Find where the given text appears and provide that cell's center as [x, y] coordinate. 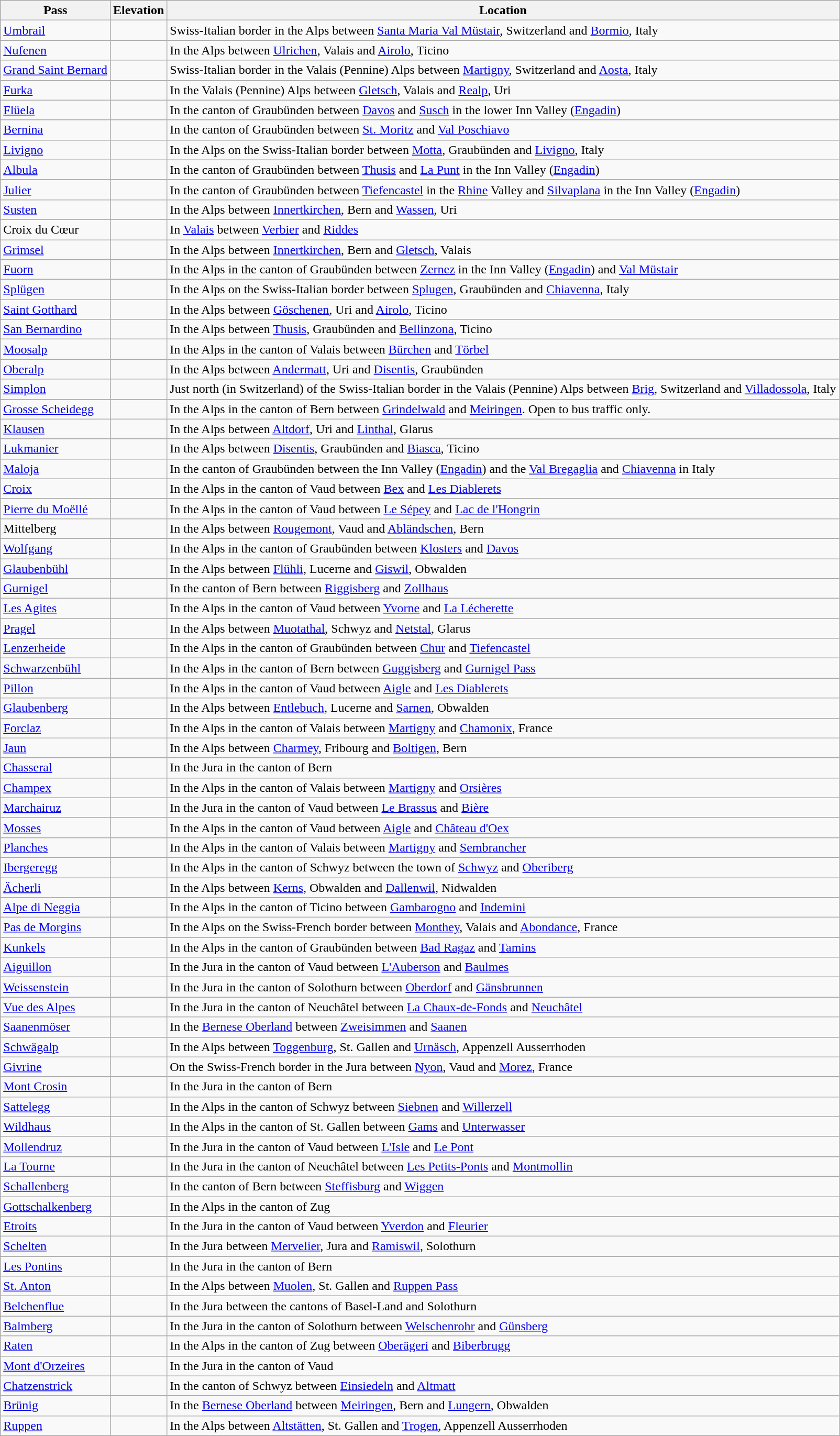
Weissenstein [56, 987]
Givrine [56, 1067]
In the Alps in the canton of Graubünden between Chur and Tiefencastel [503, 648]
Elevation [138, 10]
Marchairuz [56, 808]
In the Jura in the canton of Neuchâtel between La Chaux-de-Fonds and Neuchâtel [503, 1007]
In the Alps between Innertkirchen, Bern and Wassen, Uri [503, 209]
Pierre du Moëllé [56, 509]
San Bernardino [56, 329]
In the Alps between Charmey, Fribourg and Boltigen, Bern [503, 748]
In the Alps in the canton of Valais between Bürchen and Törbel [503, 349]
Splügen [56, 290]
In the Alps between Altstätten, St. Gallen and Trogen, Appenzell Ausserrhoden [503, 1426]
St. Anton [56, 1286]
Wildhaus [56, 1126]
Umbrail [56, 30]
Chasseral [56, 768]
In the canton of Bern between Steffisburg and Wiggen [503, 1186]
Susten [56, 209]
In the Jura between the cantons of Basel-Land and Solothurn [503, 1306]
In the canton of Schwyz between Einsiedeln and Altmatt [503, 1386]
In the Alps in the canton of Vaud between Aigle and Les Diablerets [503, 688]
Sattelegg [56, 1107]
In the Alps in the canton of Ticino between Gambarogno and Indemini [503, 908]
Grimsel [56, 250]
Les Pontins [56, 1266]
Maloja [56, 469]
Croix [56, 489]
In the canton of Graubünden between Tiefencastel in the Rhine Valley and Silvaplana in the Inn Valley (Engadin) [503, 190]
In the Jura in the canton of Solothurn between Welschenrohr and Günsberg [503, 1326]
Gottschalkenberg [56, 1206]
Brünig [56, 1406]
Pas de Morgins [56, 927]
Lenzerheide [56, 648]
In the Jura in the canton of Vaud [503, 1366]
La Tourne [56, 1166]
Chatzenstrick [56, 1386]
Alpe di Neggia [56, 908]
In the Jura in the canton of Vaud between L'Auberson and Baulmes [503, 967]
In the Alps between Kerns, Obwalden and Dallenwil, Nidwalden [503, 888]
In the canton of Graubünden between Thusis and La Punt in the Inn Valley (Engadin) [503, 170]
In the Jura in the canton of Neuchâtel between Les Petits-Ponts and Montmollin [503, 1166]
In the Alps on the Swiss-Italian border between Splugen, Graubünden and Chiavenna, Italy [503, 290]
Schallenberg [56, 1186]
Balmberg [56, 1326]
Jaun [56, 748]
In the Alps between Altdorf, Uri and Linthal, Glarus [503, 429]
Ruppen [56, 1426]
Croix du Cœur [56, 229]
In the Alps between Muolen, St. Gallen and Ruppen Pass [503, 1286]
In the Alps between Innertkirchen, Bern and Gletsch, Valais [503, 250]
In the Alps in the canton of Vaud between Bex and Les Diablerets [503, 489]
In the Alps in the canton of Valais between Martigny and Orsières [503, 788]
Pillon [56, 688]
In the Alps in the canton of Vaud between Yvorne and La Lécherette [503, 609]
In the Valais (Pennine) Alps between Gletsch, Valais and Realp, Uri [503, 90]
Champex [56, 788]
Glaubenbühl [56, 568]
In the Alps between Ulrichen, Valais and Airolo, Ticino [503, 50]
In the Alps in the canton of Schwyz between Siebnen and Willerzell [503, 1107]
In the Jura between Mervelier, Jura and Ramiswil, Solothurn [503, 1246]
In the Alps between Muotathal, Schwyz and Netstal, Glarus [503, 628]
In the Alps in the canton of Bern between Guggisberg and Gurnigel Pass [503, 668]
Oberalp [56, 369]
In the Alps in the canton of Vaud between Aigle and Château d'Oex [503, 827]
On the Swiss-French border in the Jura between Nyon, Vaud and Morez, France [503, 1067]
Julier [56, 190]
Livigno [56, 150]
Lukmanier [56, 449]
In the Alps in the canton of Graubünden between Zernez in the Inn Valley (Engadin) and Val Müstair [503, 270]
Mont Crosin [56, 1087]
Klausen [56, 429]
In the Alps between Disentis, Graubünden and Biasca, Ticino [503, 449]
Vue des Alpes [56, 1007]
Gurnigel [56, 589]
In the Jura in the canton of Vaud between L'Isle and Le Pont [503, 1146]
Nufenen [56, 50]
In Valais between Verbier and Riddes [503, 229]
In the Alps in the canton of Valais between Martigny and Sembrancher [503, 847]
In the Alps between Göschenen, Uri and Airolo, Ticino [503, 310]
In the Alps on the Swiss-Italian border between Motta, Graubünden and Livigno, Italy [503, 150]
In the canton of Graubünden between the Inn Valley (Engadin) and the Val Bregaglia and Chiavenna in Italy [503, 469]
In the Alps between Toggenburg, St. Gallen and Urnäsch, Appenzell Ausserrhoden [503, 1047]
Fuorn [56, 270]
Saint Gotthard [56, 310]
In the Bernese Oberland between Zweisimmen and Saanen [503, 1027]
Mont d'Orzeires [56, 1366]
In the Alps in the canton of Graubünden between Bad Ragaz and Tamins [503, 947]
Forclaz [56, 728]
In the Jura in the canton of Solothurn between Oberdorf and Gänsbrunnen [503, 987]
In the Bernese Oberland between Meiringen, Bern and Lungern, Obwalden [503, 1406]
In the Alps in the canton of St. Gallen between Gams and Unterwasser [503, 1126]
Wolfgang [56, 548]
Bernina [56, 130]
In the Alps in the canton of Graubünden between Klosters and Davos [503, 548]
In the Alps in the canton of Zug [503, 1206]
Mittelberg [56, 528]
Schwarzenbühl [56, 668]
Aiguillon [56, 967]
In the Alps between Entlebuch, Lucerne and Sarnen, Obwalden [503, 708]
In the Alps in the canton of Bern between Grindelwald and Meiringen. Open to bus traffic only. [503, 409]
Mosses [56, 827]
Raten [56, 1346]
Swiss-Italian border in the Valais (Pennine) Alps between Martigny, Switzerland and Aosta, Italy [503, 70]
In the Alps in the canton of Valais between Martigny and Chamonix, France [503, 728]
In the Alps on the Swiss-French border between Monthey, Valais and Abondance, France [503, 927]
In the canton of Graubünden between St. Moritz and Val Poschiavo [503, 130]
Ächerli [56, 888]
In the canton of Graubünden between Davos and Susch in the lower Inn Valley (Engadin) [503, 110]
Etroits [56, 1227]
Albula [56, 170]
Location [503, 10]
Schwägalp [56, 1047]
Kunkels [56, 947]
Mollendruz [56, 1146]
Grand Saint Bernard [56, 70]
Pragel [56, 628]
In the Alps in the canton of Vaud between Le Sépey and Lac de l'Hongrin [503, 509]
In the Alps in the canton of Schwyz between the town of Schwyz and Oberiberg [503, 867]
Planches [56, 847]
Les Agites [56, 609]
Grosse Scheidegg [56, 409]
Furka [56, 90]
In the Jura in the canton of Vaud between Yverdon and Fleurier [503, 1227]
Saanenmöser [56, 1027]
In the Jura in the canton of Vaud between Le Brassus and Bière [503, 808]
In the Alps between Thusis, Graubünden and Bellinzona, Ticino [503, 329]
In the Alps between Flühli, Lucerne and Giswil, Obwalden [503, 568]
In the Alps between Rougemont, Vaud and Abländschen, Bern [503, 528]
In the Alps in the canton of Zug between Oberägeri and Biberbrugg [503, 1346]
Pass [56, 10]
Belchenflue [56, 1306]
In the canton of Bern between Riggisberg and Zollhaus [503, 589]
Schelten [56, 1246]
Simplon [56, 389]
Glaubenberg [56, 708]
Moosalp [56, 349]
Swiss-Italian border in the Alps between Santa Maria Val Müstair, Switzerland and Bormio, Italy [503, 30]
Ibergeregg [56, 867]
Just north (in Switzerland) of the Swiss-Italian border in the Valais (Pennine) Alps between Brig, Switzerland and Villadossola, Italy [503, 389]
In the Alps between Andermatt, Uri and Disentis, Graubünden [503, 369]
Flüela [56, 110]
